Scan for the cell matching the given text and deliver its (X, Y) coordinate at center. 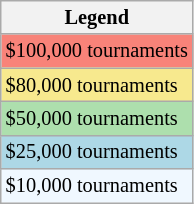
$80,000 tournaments (97, 85)
$50,000 tournaments (97, 118)
$25,000 tournaments (97, 152)
$100,000 tournaments (97, 51)
Legend (97, 17)
$10,000 tournaments (97, 186)
